Scan for the cell matching the given text and deliver its (x, y) coordinate at center. 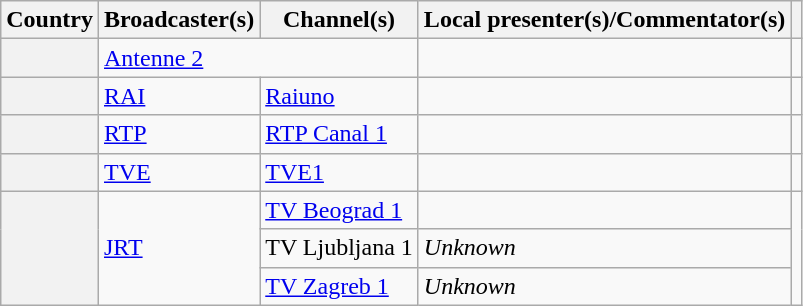
Raiuno (340, 96)
Country (50, 20)
Channel(s) (340, 20)
TV Beograd 1 (340, 210)
JRT (178, 248)
RTP Canal 1 (340, 134)
Broadcaster(s) (178, 20)
Local presenter(s)/Commentator(s) (604, 20)
TVE (178, 172)
RAI (178, 96)
TV Zagreb 1 (340, 286)
TV Ljubljana 1 (340, 248)
Antenne 2 (258, 58)
TVE1 (340, 172)
RTP (178, 134)
